Extract the (x, y) coordinate from the center of the cell holding the provided text.  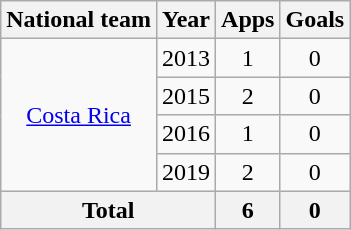
2019 (186, 172)
6 (248, 210)
2015 (186, 96)
2013 (186, 58)
2016 (186, 134)
Costa Rica (79, 115)
Total (108, 210)
National team (79, 20)
Year (186, 20)
Apps (248, 20)
Goals (315, 20)
